Search for the cell housing the specified text and yield its [x, y] center coordinate. 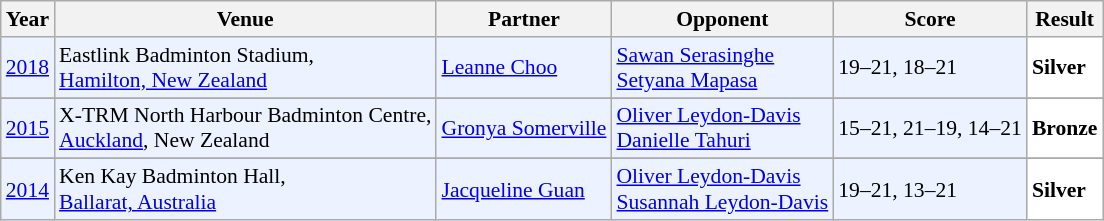
Opponent [722, 19]
Leanne Choo [524, 68]
Sawan Serasinghe Setyana Mapasa [722, 68]
Oliver Leydon-Davis Susannah Leydon-Davis [722, 190]
Score [930, 19]
Gronya Somerville [524, 128]
Venue [245, 19]
2018 [28, 68]
Partner [524, 19]
2015 [28, 128]
Jacqueline Guan [524, 190]
15–21, 21–19, 14–21 [930, 128]
Year [28, 19]
2014 [28, 190]
Result [1065, 19]
19–21, 18–21 [930, 68]
19–21, 13–21 [930, 190]
Eastlink Badminton Stadium,Hamilton, New Zealand [245, 68]
X-TRM North Harbour Badminton Centre,Auckland, New Zealand [245, 128]
Bronze [1065, 128]
Oliver Leydon-Davis Danielle Tahuri [722, 128]
Ken Kay Badminton Hall,Ballarat, Australia [245, 190]
